Provide the (X, Y) coordinate of the cell's center where the given text is located.  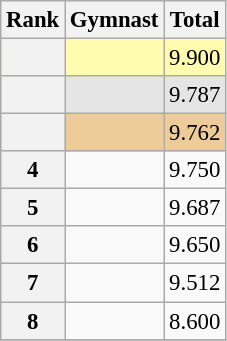
9.762 (195, 133)
8.600 (195, 321)
Gymnast (114, 20)
5 (33, 208)
9.787 (195, 95)
Total (195, 20)
4 (33, 170)
8 (33, 321)
9.900 (195, 58)
9.650 (195, 245)
7 (33, 283)
9.687 (195, 208)
Rank (33, 20)
6 (33, 245)
9.750 (195, 170)
9.512 (195, 283)
